Find where the given text appears and provide that cell's center as [X, Y] coordinate. 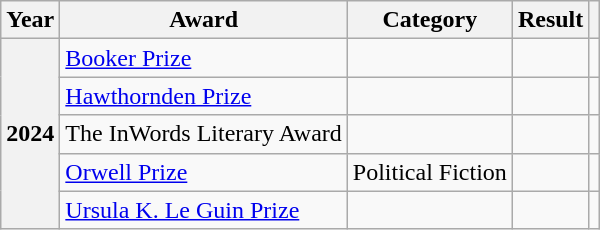
Result [550, 20]
Political Fiction [430, 172]
2024 [30, 134]
Ursula K. Le Guin Prize [204, 210]
Orwell Prize [204, 172]
Year [30, 20]
Award [204, 20]
Hawthornden Prize [204, 96]
Booker Prize [204, 58]
Category [430, 20]
The InWords Literary Award [204, 134]
